For the text-containing cell, return its midpoint in (X, Y) coordinate format. 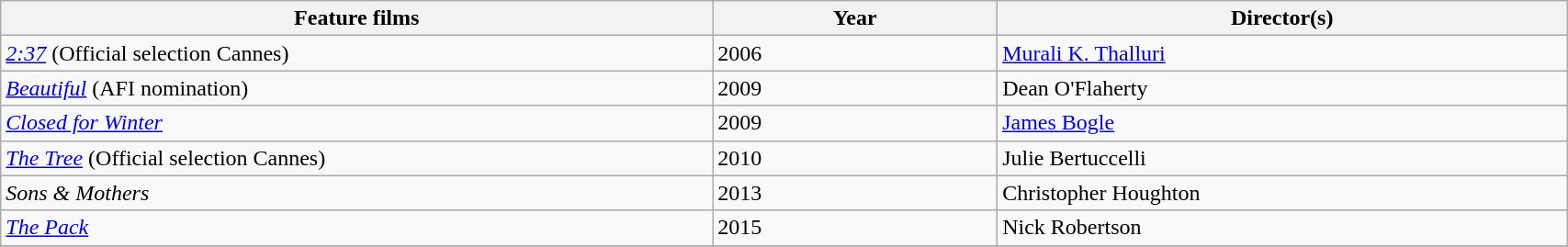
2006 (855, 53)
Year (855, 18)
2010 (855, 158)
Feature films (356, 18)
James Bogle (1282, 123)
2015 (855, 228)
2013 (855, 193)
Sons & Mothers (356, 193)
Christopher Houghton (1282, 193)
Director(s) (1282, 18)
Murali K. Thalluri (1282, 53)
2:37 (Official selection Cannes) (356, 53)
The Tree (Official selection Cannes) (356, 158)
Nick Robertson (1282, 228)
Dean O'Flaherty (1282, 88)
Beautiful (AFI nomination) (356, 88)
The Pack (356, 228)
Julie Bertuccelli (1282, 158)
Closed for Winter (356, 123)
